Find where the given text appears and provide that cell's center as [X, Y] coordinate. 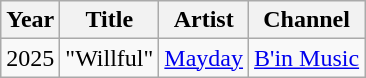
2025 [30, 58]
B'in Music [307, 58]
Mayday [204, 58]
"Willful" [110, 58]
Channel [307, 20]
Artist [204, 20]
Title [110, 20]
Year [30, 20]
